Locate the cell with the specified text and output its (X, Y) center coordinate. 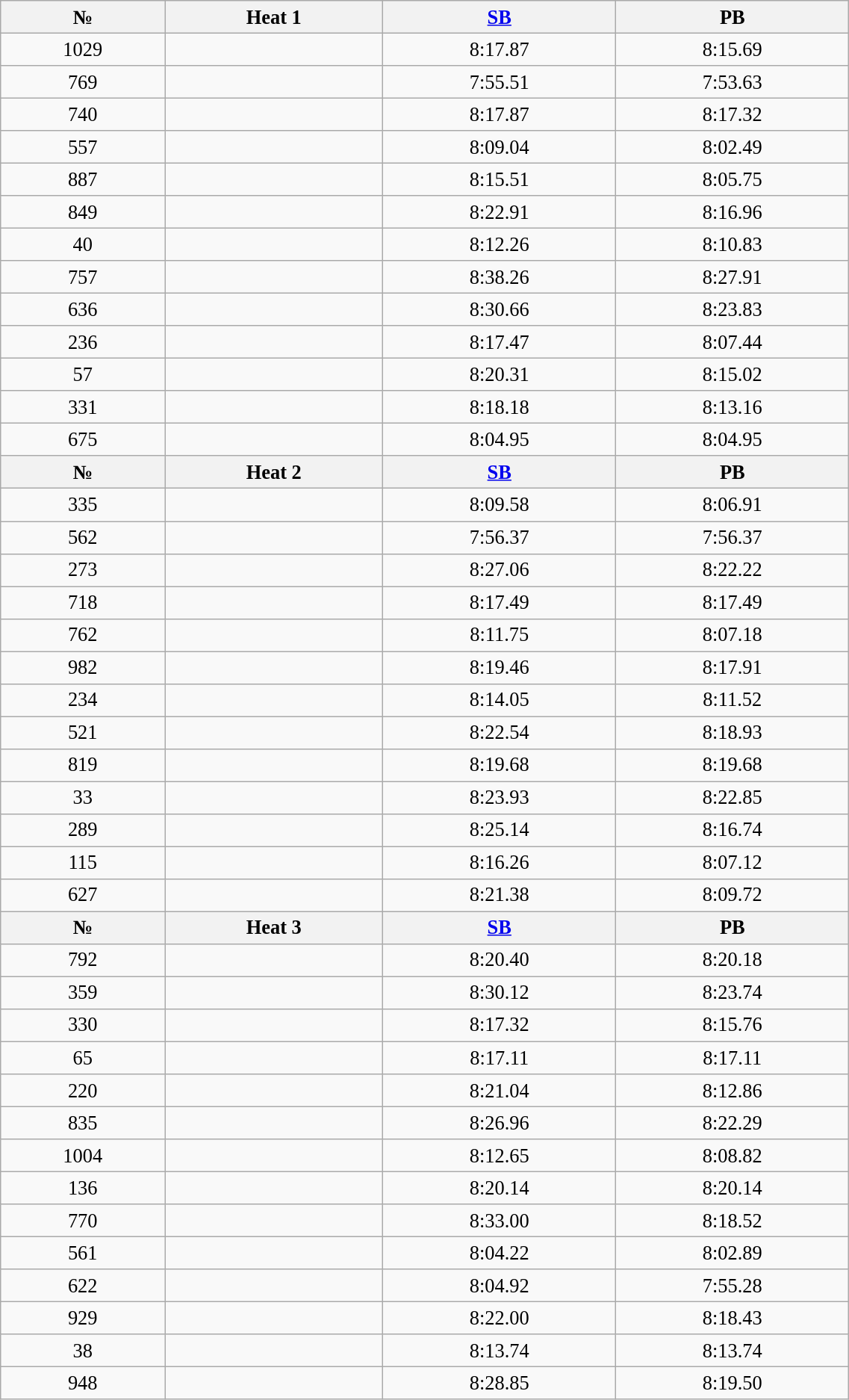
835 (83, 1123)
521 (83, 732)
8:23.74 (733, 993)
757 (83, 277)
8:30.12 (500, 993)
1004 (83, 1155)
38 (83, 1351)
8:22.22 (733, 570)
562 (83, 537)
8:11.75 (500, 635)
8:15.51 (500, 179)
8:30.66 (500, 309)
Heat 2 (274, 472)
Heat 3 (274, 928)
718 (83, 602)
8:05.75 (733, 179)
557 (83, 147)
792 (83, 960)
335 (83, 505)
948 (83, 1383)
8:10.83 (733, 244)
359 (83, 993)
929 (83, 1318)
8:07.12 (733, 863)
8:06.91 (733, 505)
57 (83, 374)
8:26.96 (500, 1123)
8:17.91 (733, 667)
8:25.14 (500, 830)
8:02.49 (733, 147)
65 (83, 1058)
7:55.28 (733, 1286)
8:22.54 (500, 732)
8:23.83 (733, 309)
8:38.26 (500, 277)
8:21.04 (500, 1090)
8:22.29 (733, 1123)
8:20.18 (733, 960)
8:12.86 (733, 1090)
8:18.52 (733, 1221)
769 (83, 81)
8:02.89 (733, 1253)
8:16.74 (733, 830)
8:22.91 (500, 212)
289 (83, 830)
8:33.00 (500, 1221)
8:11.52 (733, 700)
8:09.72 (733, 895)
1029 (83, 49)
8:27.91 (733, 277)
8:16.26 (500, 863)
8:12.26 (500, 244)
887 (83, 179)
982 (83, 667)
8:18.18 (500, 407)
8:18.93 (733, 732)
8:18.43 (733, 1318)
8:28.85 (500, 1383)
8:15.76 (733, 1025)
273 (83, 570)
8:21.38 (500, 895)
8:22.85 (733, 797)
33 (83, 797)
8:16.96 (733, 212)
8:19.50 (733, 1383)
8:09.04 (500, 147)
40 (83, 244)
236 (83, 342)
8:20.31 (500, 374)
8:15.69 (733, 49)
8:07.44 (733, 342)
8:27.06 (500, 570)
622 (83, 1286)
8:22.00 (500, 1318)
675 (83, 439)
8:23.93 (500, 797)
636 (83, 309)
8:04.22 (500, 1253)
331 (83, 407)
8:13.16 (733, 407)
234 (83, 700)
561 (83, 1253)
Heat 1 (274, 16)
8:12.65 (500, 1155)
762 (83, 635)
8:09.58 (500, 505)
8:15.02 (733, 374)
8:17.47 (500, 342)
8:04.92 (500, 1286)
330 (83, 1025)
8:08.82 (733, 1155)
136 (83, 1188)
8:07.18 (733, 635)
770 (83, 1221)
8:14.05 (500, 700)
220 (83, 1090)
7:53.63 (733, 81)
627 (83, 895)
819 (83, 765)
8:19.46 (500, 667)
7:55.51 (500, 81)
8:20.40 (500, 960)
849 (83, 212)
740 (83, 114)
115 (83, 863)
